Pinpoint the cell where the given text exists, returning its (X, Y) midpoint coordinate. 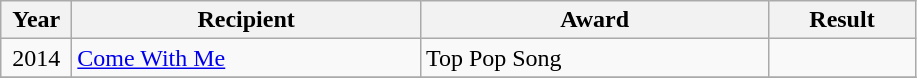
Recipient (246, 20)
Award (594, 20)
Result (842, 20)
Top Pop Song (594, 58)
Come With Me (246, 58)
Year (36, 20)
2014 (36, 58)
